Pinpoint the cell where the given text exists, returning its (X, Y) midpoint coordinate. 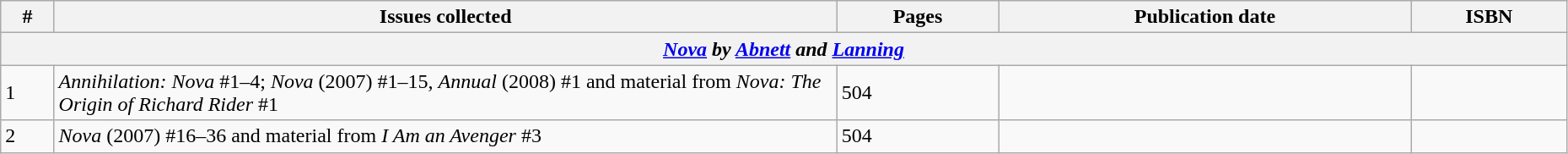
Nova by Abnett and Lanning (784, 49)
Issues collected (445, 17)
2 (27, 136)
Pages (918, 17)
ISBN (1489, 17)
Publication date (1205, 17)
# (27, 17)
Nova (2007) #16–36 and material from I Am an Avenger #3 (445, 136)
1 (27, 93)
Annihilation: Nova #1–4; Nova (2007) #1–15, Annual (2008) #1 and material from Nova: The Origin of Richard Rider #1 (445, 93)
